Return the (x, y) coordinate for the center point of the cell that contains the specified text.  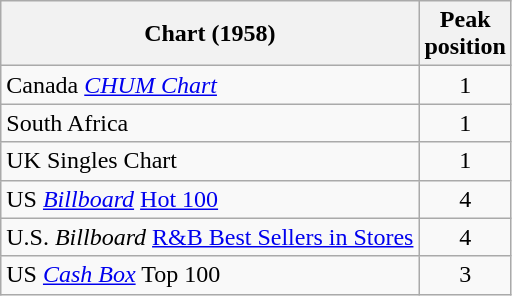
U.S. Billboard R&B Best Sellers in Stores (210, 237)
UK Singles Chart (210, 161)
Peakposition (465, 34)
US Cash Box Top 100 (210, 275)
US Billboard Hot 100 (210, 199)
3 (465, 275)
Canada CHUM Chart (210, 85)
South Africa (210, 123)
Chart (1958) (210, 34)
